Locate the cell with the specified text and output its (X, Y) center coordinate. 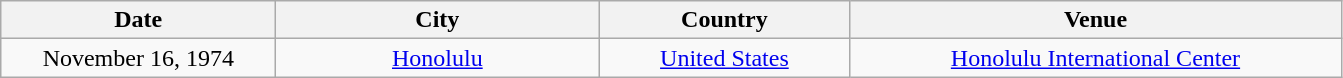
November 16, 1974 (138, 58)
Honolulu (438, 58)
City (438, 20)
United States (724, 58)
Honolulu International Center (1096, 58)
Venue (1096, 20)
Country (724, 20)
Date (138, 20)
